Locate the cell with the specified text and output its [X, Y] center coordinate. 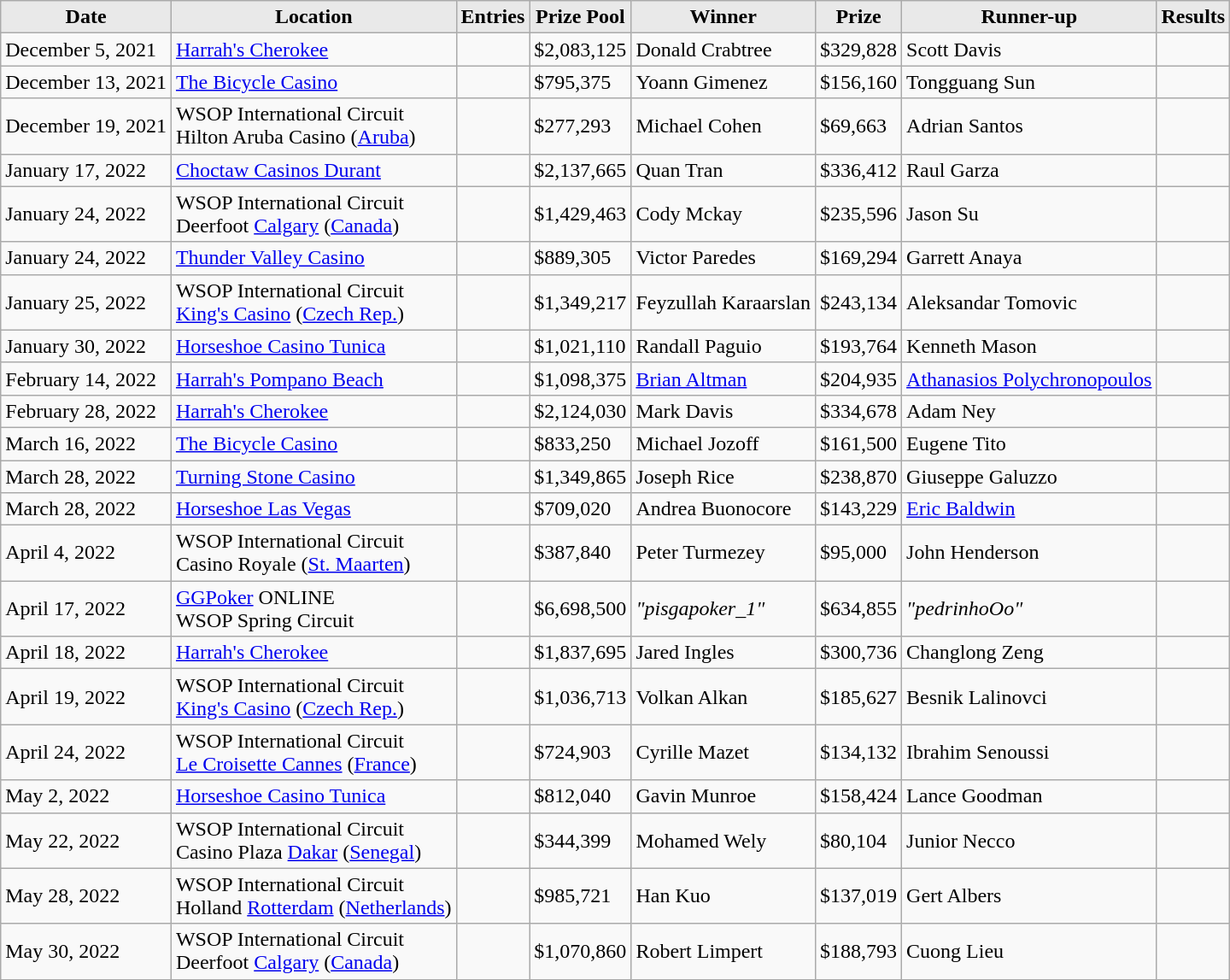
April 19, 2022 [86, 697]
Lance Goodman [1029, 796]
$387,840 [581, 554]
$95,000 [859, 554]
Date [86, 17]
$143,229 [859, 509]
January 17, 2022 [86, 170]
$193,764 [859, 346]
Andrea Buonocore [723, 509]
$134,132 [859, 752]
$1,098,375 [581, 379]
$724,903 [581, 752]
$158,424 [859, 796]
Mohamed Wely [723, 841]
Gavin Munroe [723, 796]
Han Kuo [723, 895]
Jason Su [1029, 214]
$985,721 [581, 895]
Thunder Valley Casino [313, 258]
Changlong Zeng [1029, 653]
Junior Necco [1029, 841]
$80,104 [859, 841]
January 30, 2022 [86, 346]
Peter Turmezey [723, 554]
$336,412 [859, 170]
Adrian Santos [1029, 126]
Ibrahim Senoussi [1029, 752]
Cuong Lieu [1029, 952]
$169,294 [859, 258]
Donald Crabtree [723, 50]
$1,021,110 [581, 346]
Athanasios Polychronopoulos [1029, 379]
$634,855 [859, 608]
January 25, 2022 [86, 302]
$137,019 [859, 895]
Joseph Rice [723, 476]
$204,935 [859, 379]
$235,596 [859, 214]
$156,160 [859, 82]
Yoann Gimenez [723, 82]
Cyrille Mazet [723, 752]
$1,036,713 [581, 697]
Mark Davis [723, 411]
$161,500 [859, 443]
Aleksandar Tomovic [1029, 302]
John Henderson [1029, 554]
May 22, 2022 [86, 841]
May 28, 2022 [86, 895]
May 2, 2022 [86, 796]
May 30, 2022 [86, 952]
March 16, 2022 [86, 443]
Randall Paguio [723, 346]
$238,870 [859, 476]
Horseshoe Las Vegas [313, 509]
$344,399 [581, 841]
$188,793 [859, 952]
Raul Garza [1029, 170]
Prize [859, 17]
Tongguang Sun [1029, 82]
February 28, 2022 [86, 411]
Eugene Tito [1029, 443]
"pisgapoker_1" [723, 608]
$889,305 [581, 258]
WSOP International CircuitHilton Aruba Casino (Aruba) [313, 126]
Robert Limpert [723, 952]
Runner-up [1029, 17]
Jared Ingles [723, 653]
Besnik Lalinovci [1029, 697]
Adam Ney [1029, 411]
Turning Stone Casino [313, 476]
Quan Tran [723, 170]
$1,349,217 [581, 302]
$1,429,463 [581, 214]
$277,293 [581, 126]
Michael Cohen [723, 126]
April 17, 2022 [86, 608]
December 5, 2021 [86, 50]
Victor Paredes [723, 258]
Harrah's Pompano Beach [313, 379]
Giuseppe Galuzzo [1029, 476]
Eric Baldwin [1029, 509]
Kenneth Mason [1029, 346]
$329,828 [859, 50]
April 18, 2022 [86, 653]
December 19, 2021 [86, 126]
"pedrinhoOo" [1029, 608]
February 14, 2022 [86, 379]
$709,020 [581, 509]
Prize Pool [581, 17]
$1,070,860 [581, 952]
$2,124,030 [581, 411]
April 24, 2022 [86, 752]
$1,837,695 [581, 653]
Brian Altman [723, 379]
Results [1193, 17]
$185,627 [859, 697]
$243,134 [859, 302]
Gert Albers [1029, 895]
$2,083,125 [581, 50]
Feyzullah Karaarslan [723, 302]
Scott Davis [1029, 50]
$2,137,665 [581, 170]
Cody Mckay [723, 214]
WSOP International CircuitCasino Royale (St. Maarten) [313, 554]
$812,040 [581, 796]
WSOP International CircuitLe Croisette Cannes (France) [313, 752]
Winner [723, 17]
$69,663 [859, 126]
$795,375 [581, 82]
$300,736 [859, 653]
$6,698,500 [581, 608]
WSOP International CircuitCasino Plaza Dakar (Senegal) [313, 841]
GGPoker ONLINEWSOP Spring Circuit [313, 608]
WSOP International CircuitHolland Rotterdam (Netherlands) [313, 895]
Michael Jozoff [723, 443]
April 4, 2022 [86, 554]
Volkan Alkan [723, 697]
Choctaw Casinos Durant [313, 170]
December 13, 2021 [86, 82]
$334,678 [859, 411]
$1,349,865 [581, 476]
Entries [493, 17]
Location [313, 17]
Garrett Anaya [1029, 258]
$833,250 [581, 443]
